For the text-containing cell, return its midpoint in (x, y) coordinate format. 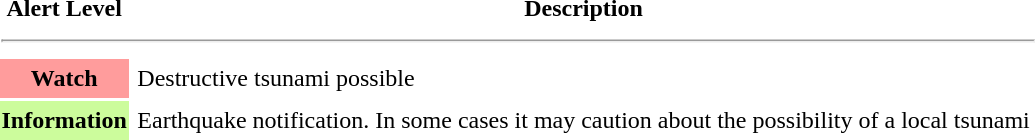
Watch (64, 78)
Information (64, 120)
Earthquake notification. In some cases it may caution about the possibility of a local tsunami (583, 120)
Destructive tsunami possible (583, 78)
